Extract the (x, y) coordinate from the center of the cell holding the provided text.  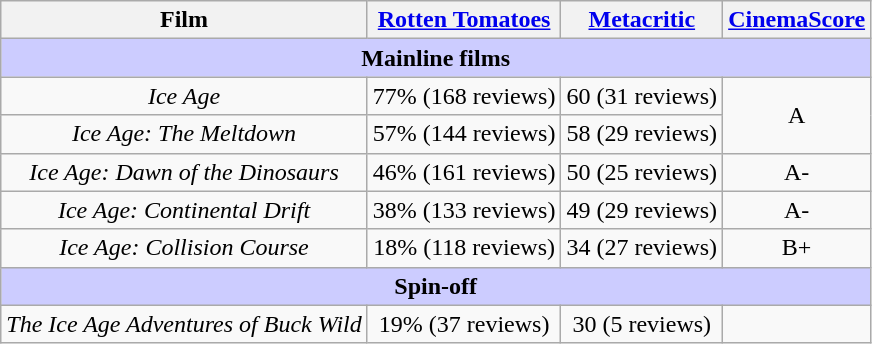
Ice Age (184, 96)
50 (25 reviews) (642, 172)
Ice Age: The Meltdown (184, 134)
46% (161 reviews) (464, 172)
58 (29 reviews) (642, 134)
30 (5 reviews) (642, 324)
19% (37 reviews) (464, 324)
Ice Age: Collision Course (184, 248)
Rotten Tomatoes (464, 20)
The Ice Age Adventures of Buck Wild (184, 324)
34 (27 reviews) (642, 248)
57% (144 reviews) (464, 134)
Metacritic (642, 20)
49 (29 reviews) (642, 210)
60 (31 reviews) (642, 96)
B+ (797, 248)
Film (184, 20)
CinemaScore (797, 20)
18% (118 reviews) (464, 248)
A (797, 115)
Spin-off (436, 286)
38% (133 reviews) (464, 210)
Ice Age: Continental Drift (184, 210)
77% (168 reviews) (464, 96)
Ice Age: Dawn of the Dinosaurs (184, 172)
Mainline films (436, 58)
